Provide the (x, y) coordinate of the cell's center where the given text is located.  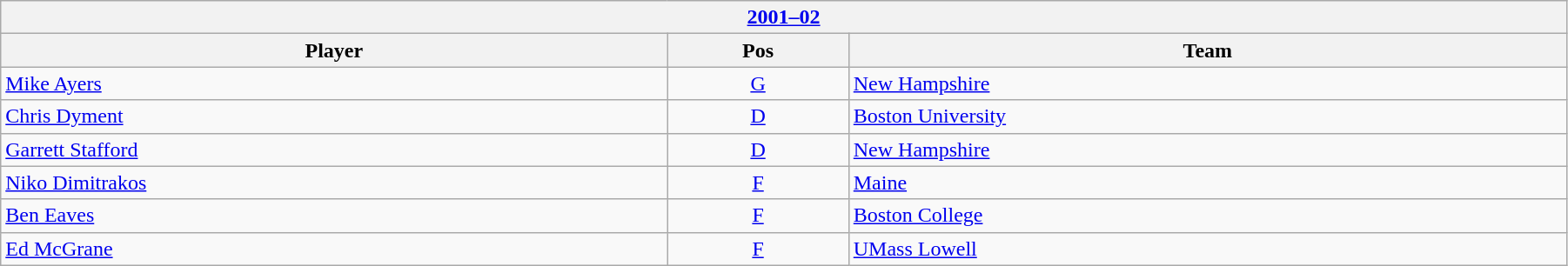
UMass Lowell (1208, 249)
Ben Eaves (334, 216)
Ed McGrane (334, 249)
Team (1208, 50)
Boston University (1208, 116)
Garrett Stafford (334, 150)
Player (334, 50)
Maine (1208, 183)
Mike Ayers (334, 83)
Boston College (1208, 216)
Chris Dyment (334, 116)
Pos (758, 50)
Niko Dimitrakos (334, 183)
2001–02 (784, 17)
G (758, 83)
